Return (X, Y) of the center of cell containing provided text 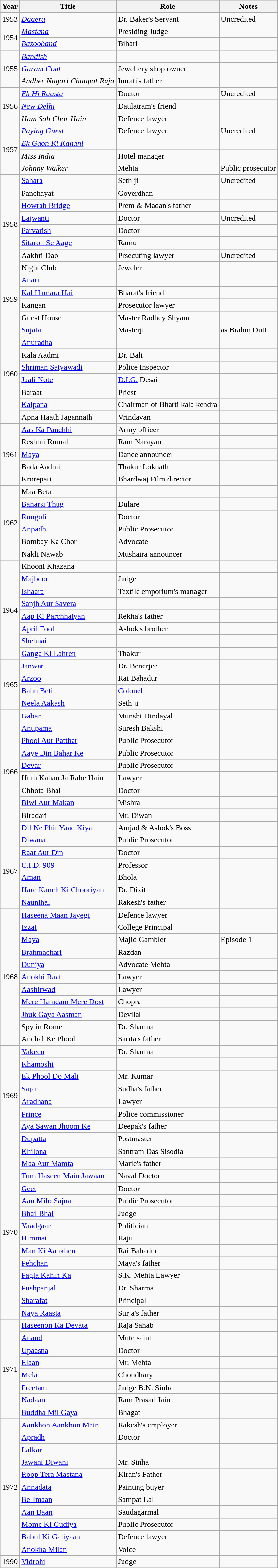
Aap Ki Parchhaiyan (68, 616)
Anchal Ke Phool (68, 1039)
1954 (10, 38)
Banarsi Thug (68, 504)
Bada Aadmi (68, 467)
1965 (10, 684)
1962 (10, 523)
Garam Coat (68, 69)
Hotel manager (168, 156)
Kangan (68, 305)
Preetam (68, 1388)
Parvarish (68, 230)
Razdan (168, 952)
Pehchan (68, 1263)
Bhola (168, 877)
Sarita's father (168, 1039)
Dr. Dixit (168, 890)
Dr. Bali (168, 355)
Deepak's father (168, 1126)
Anupama (68, 728)
Aankhon Aankhon Mein (68, 1425)
Jawani Diwani (68, 1462)
Prem & Madan's father (168, 206)
Dil Ne Phir Yaad Kiya (68, 828)
Vrindavan (168, 417)
Panchayat (68, 193)
Sanjh Aur Savera (68, 604)
April Fool (68, 629)
C.I.D. 909 (68, 865)
Politician (168, 1226)
Santram Das Sisodia (168, 1151)
Ram Narayan (168, 442)
Mr. Kumar (168, 1076)
Lalkar (68, 1450)
Bazooband (68, 44)
Painting buyer (168, 1487)
S.K. Mehta Lawyer (168, 1275)
Aman (68, 877)
Arzoo (68, 678)
Role (168, 7)
Ishaara (68, 591)
Ram Prasad Jain (168, 1400)
Khamoshi (68, 1064)
Thakur (168, 653)
Rakesh's father (168, 902)
Haseena Maan Jayegi (68, 915)
Sahara (68, 181)
Ganga Ki Lahren (68, 653)
Maa Beta (68, 492)
Guest House (68, 317)
Mastana (68, 31)
Anuradha (68, 342)
Imrati's father (168, 81)
Spy in Rome (68, 1027)
Ashok's brother (168, 629)
Bhardwaj Film director (168, 479)
Priest (168, 392)
Mr. Diwan (168, 815)
Sajan (68, 1089)
Masterji (168, 330)
Jewellery shop owner (168, 69)
Advocate Mehta (168, 965)
Aya Sawan Jhoom Ke (68, 1126)
Army officer (168, 430)
Aan Baan (68, 1512)
Maya's father (168, 1263)
Naval Doctor (168, 1176)
Elaan (68, 1363)
Neela Aakash (68, 703)
Vidrohi (68, 1562)
Johnny Walker (68, 168)
1955 (10, 69)
Phool Aur Patthar (68, 740)
Reshmi Rumal (68, 442)
Gaban (68, 716)
Aradhana (68, 1101)
Suresh Bakshi (168, 728)
Ham Sab Chor Hain (68, 118)
Voice (168, 1549)
1966 (10, 771)
Bahu Beti (68, 691)
1968 (10, 977)
Aashirwad (68, 989)
Dulare (168, 504)
Mishra (168, 803)
Diwana (68, 840)
Mushaira announcer (168, 554)
Kal Hamara Hai (68, 293)
Raat Aur Din (68, 852)
Devilal (168, 1014)
Bandish (68, 56)
1964 (10, 610)
Dance announcer (168, 454)
Jaali Note (68, 380)
1956 (10, 106)
Daaera (68, 19)
Sharafat (68, 1300)
Kalpana (68, 405)
Duniya (68, 965)
Buddha Mil Gaya (68, 1412)
Mela (68, 1375)
Khooni Khazana (68, 566)
Geet (68, 1189)
1958 (10, 224)
Jhuk Gaya Aasman (68, 1014)
Thakur Loknath (168, 467)
Khilona (68, 1151)
Apradh (68, 1437)
Anpadh (68, 529)
Notes (248, 7)
Upaasna (68, 1350)
1972 (10, 1487)
Ek Gaon Ki Kahani (68, 143)
Public prosecutor (248, 168)
Raju (168, 1238)
Tum Haseen Main Jawaan (68, 1176)
Himmat (68, 1238)
Lajwanti (68, 218)
Professor (168, 865)
Choudhary (168, 1375)
1953 (10, 19)
Police Inspector (168, 367)
Police commissioner (168, 1114)
Annadata (68, 1487)
Nadaan (68, 1400)
Hare Kanch Ki Chooriyan (68, 890)
Rungoli (68, 516)
Bhagat (168, 1412)
Kiran's Father (168, 1475)
Maa Aur Mamta (68, 1164)
Dr. Benerjee (168, 666)
Judge B.N. Sinha (168, 1388)
Chhota Bhai (68, 790)
Dupatta (68, 1138)
Brahmachari (68, 952)
1970 (10, 1232)
Bihari (168, 44)
Naunihal (68, 902)
Chopra (168, 1002)
Roop Tera Mastana (68, 1475)
Ek Hi Raasta (68, 93)
Presiding Judge (168, 31)
Be-Imaan (68, 1499)
Textile emporium's manager (168, 591)
Miss India (68, 156)
Amjad & Ashok's Boss (168, 828)
Man Ki Aankhen (68, 1251)
Aas Ka Panchhi (68, 430)
Chairman of Bharti kala kendra (168, 405)
Year (10, 7)
Naya Raasta (68, 1313)
1960 (10, 373)
Majboor (68, 579)
Shehnai (68, 641)
Master Radhey Shyam (168, 317)
1957 (10, 149)
Prosecutor lawyer (168, 305)
Daulatram's friend (168, 106)
Biwi Aur Makan (68, 803)
1961 (10, 454)
Anokha Milan (68, 1549)
Kala Aadmi (68, 355)
Night Club (68, 268)
Haseenon Ka Devata (68, 1325)
Prsecuting lawyer (168, 255)
Shriman Satyawadi (68, 367)
College Principal (168, 927)
Andher Nagari Chaupat Raja (68, 81)
Saudagarmal (168, 1512)
Baraat (68, 392)
Title (68, 7)
Pagla Kahin Ka (68, 1275)
Mr. Mehta (168, 1363)
1990 (10, 1562)
Rekha's father (168, 616)
Rakesh's employer (168, 1425)
Raja Sahab (168, 1325)
Devar (68, 766)
Episode 1 (248, 939)
Aan Milo Sajna (68, 1201)
Sujata (68, 330)
Izzat (68, 927)
Yakeen (68, 1052)
Biradari (68, 815)
Hum Kahan Ja Rahe Hain (68, 778)
Ek Phool Do Mali (68, 1076)
Mome Ki Gudiya (68, 1524)
Prince (68, 1114)
Ramu (168, 243)
1967 (10, 871)
Majid Gambler (168, 939)
Mr. Sinha (168, 1462)
Principal (168, 1300)
Bhai-Bhai (68, 1213)
Aaye Din Bahar Ke (68, 753)
Anari (68, 280)
Krorepati (68, 479)
Mute saint (168, 1338)
Apna Haath Jagannath (68, 417)
Pushpanjali (68, 1288)
Yaadgaar (68, 1226)
Advocate (168, 541)
Babul Ki Galiyaan (68, 1537)
Munshi Dindayal (168, 716)
Sitaron Se Aage (68, 243)
Marie's father (168, 1164)
Mere Hamdam Mere Dost (68, 1002)
Anokhi Raat (68, 977)
Bombay Ka Chor (68, 541)
Nakli Nawab (68, 554)
Paying Guest (68, 131)
Jeweler (168, 268)
Sampat Lal (168, 1499)
Janwar (68, 666)
Howrah Bridge (68, 206)
as Brahm Dutt (248, 330)
Anand (68, 1338)
Aakhri Dao (68, 255)
Goverdhan (168, 193)
Dr. Baker's Servant (168, 19)
D.I.G. Desai (168, 380)
1969 (10, 1095)
Mehta (168, 168)
Postmaster (168, 1138)
Sudha's father (168, 1089)
Colonel (168, 691)
Surja's father (168, 1313)
1959 (10, 299)
New Delhi (68, 106)
Bharat's friend (168, 293)
1971 (10, 1369)
